Return [X, Y] of the center of cell containing provided text 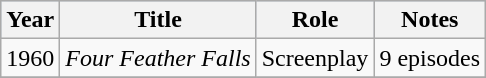
Title [158, 20]
9 episodes [430, 58]
Four Feather Falls [158, 58]
Role [315, 20]
1960 [30, 58]
Notes [430, 20]
Year [30, 20]
Screenplay [315, 58]
